Output the [x, y] coordinate of the center of the cell containing the given text.  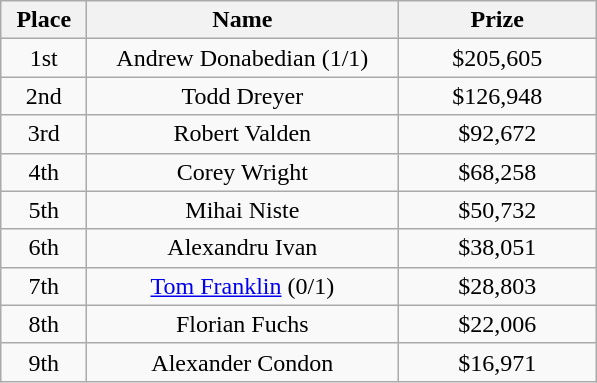
5th [44, 210]
$38,051 [498, 248]
$16,971 [498, 362]
$68,258 [498, 172]
$92,672 [498, 134]
$50,732 [498, 210]
2nd [44, 96]
3rd [44, 134]
$28,803 [498, 286]
Prize [498, 20]
Florian Fuchs [242, 324]
Name [242, 20]
$22,006 [498, 324]
Todd Dreyer [242, 96]
$205,605 [498, 58]
Robert Valden [242, 134]
Mihai Niste [242, 210]
Place [44, 20]
1st [44, 58]
Andrew Donabedian (1/1) [242, 58]
Alexander Condon [242, 362]
8th [44, 324]
$126,948 [498, 96]
7th [44, 286]
4th [44, 172]
Tom Franklin (0/1) [242, 286]
Alexandru Ivan [242, 248]
9th [44, 362]
6th [44, 248]
Corey Wright [242, 172]
